From the cell containing the given text, extract its center point as (X, Y) coordinate. 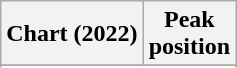
Peakposition (189, 34)
Chart (2022) (72, 34)
